Locate the cell with the specified text and output its (X, Y) center coordinate. 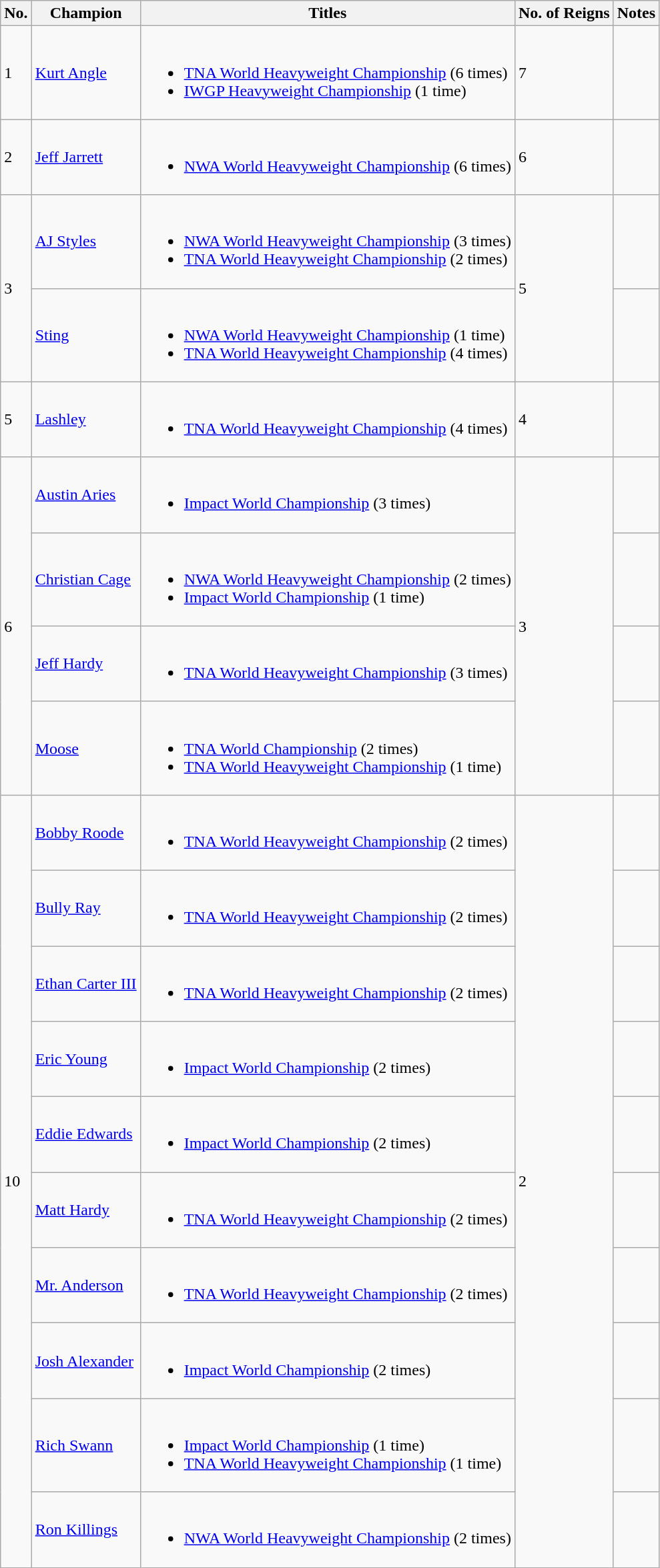
Austin Aries (85, 495)
Christian Cage (85, 579)
TNA World Heavyweight Championship (6 times)IWGP Heavyweight Championship (1 time) (327, 73)
Ron Killings (85, 1529)
No. (16, 13)
TNA World Championship (2 times)TNA World Heavyweight Championship (1 time) (327, 748)
7 (564, 73)
Lashley (85, 419)
NWA World Heavyweight Championship (3 times)TNA World Heavyweight Championship (2 times) (327, 242)
Jeff Jarrett (85, 157)
Josh Alexander (85, 1361)
Mr. Anderson (85, 1285)
TNA World Heavyweight Championship (3 times) (327, 663)
Bully Ray (85, 907)
Kurt Angle (85, 73)
NWA World Heavyweight Championship (6 times) (327, 157)
4 (564, 419)
Rich Swann (85, 1445)
NWA World Heavyweight Championship (2 times)Impact World Championship (1 time) (327, 579)
Eddie Edwards (85, 1134)
Eric Young (85, 1060)
10 (16, 1181)
NWA World Heavyweight Championship (2 times) (327, 1529)
Bobby Roode (85, 833)
Ethan Carter III (85, 984)
TNA World Heavyweight Championship (4 times) (327, 419)
1 (16, 73)
Titles (327, 13)
AJ Styles (85, 242)
Notes (636, 13)
Impact World Championship (3 times) (327, 495)
Moose (85, 748)
Matt Hardy (85, 1210)
Champion (85, 13)
NWA World Heavyweight Championship (1 time)TNA World Heavyweight Championship (4 times) (327, 335)
Jeff Hardy (85, 663)
Sting (85, 335)
No. of Reigns (564, 13)
Impact World Championship (1 time)TNA World Heavyweight Championship (1 time) (327, 1445)
